Identify which cell holds the provided text, then report its (x, y) central coordinate. 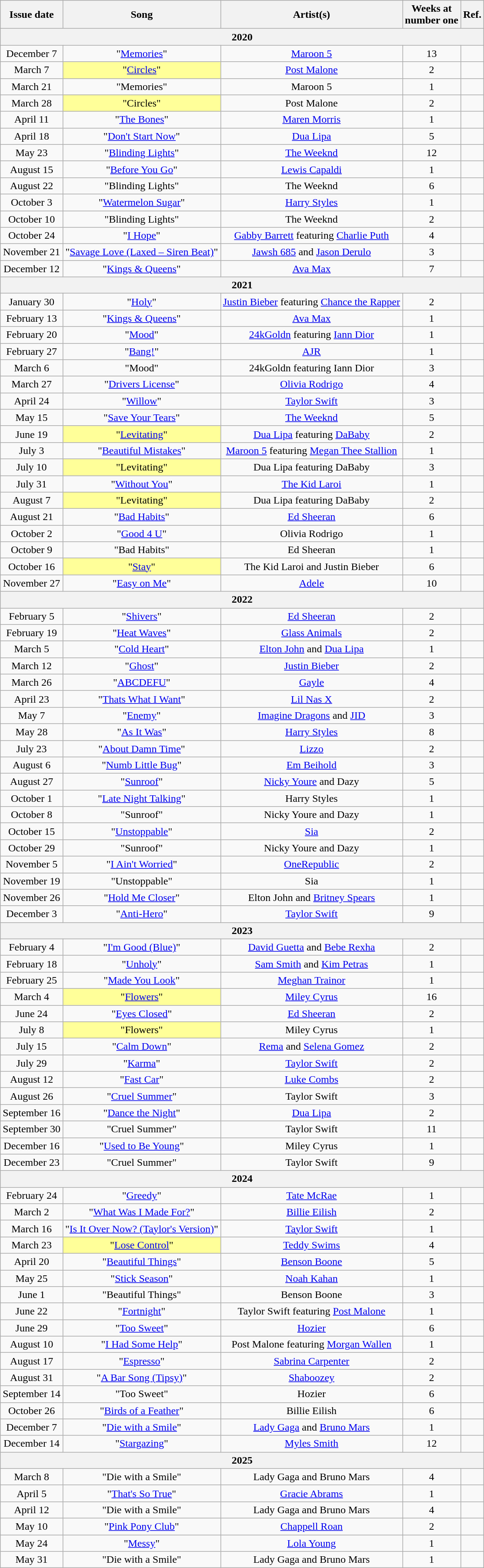
Teddy Swims (311, 1245)
"Willow" (142, 401)
May 25 (32, 1278)
Gabby Barrett featuring Charlie Puth (311, 236)
July 8 (32, 1030)
August 22 (32, 186)
"Numb Little Bug" (142, 765)
"Bang!" (142, 351)
August 7 (32, 500)
8 (432, 732)
16 (432, 997)
"Savage Love (Laxed – Siren Beat)" (142, 252)
"I Hope" (142, 236)
7 (432, 269)
OneRepublic (311, 864)
May 10 (32, 1526)
2021 (242, 285)
November 26 (32, 897)
August 31 (32, 1378)
"Don't Start Now" (142, 136)
"Cold Heart" (142, 649)
February 19 (32, 633)
February 27 (32, 351)
Maroon 5 featuring Megan Thee Stallion (311, 450)
"As It Was" (142, 732)
"That's So True" (142, 1493)
July 31 (32, 484)
Artist(s) (311, 15)
November 27 (32, 583)
May 23 (32, 153)
Meghan Trainor (311, 980)
10 (432, 583)
October 10 (32, 219)
Tate McRae (311, 1195)
May 28 (32, 732)
July 3 (32, 450)
Elton John and Britney Spears (311, 897)
February 25 (32, 980)
February 4 (32, 947)
13 (432, 53)
2023 (242, 931)
Lewis Capaldi (311, 169)
March 21 (32, 87)
"Ghost" (142, 666)
"Dance the Night" (142, 1113)
December 23 (32, 1162)
May 15 (32, 417)
Em Beihold (311, 765)
"Heat Waves" (142, 633)
Issue date (32, 15)
Gracie Abrams (311, 1493)
Elton John and Dua Lipa (311, 649)
September 30 (32, 1129)
Adele (311, 583)
2020 (242, 37)
October 3 (32, 202)
"The Bones" (142, 120)
August 26 (32, 1096)
Post Malone featuring Morgan Wallen (311, 1344)
"Late Night Talking" (142, 798)
December 3 (32, 914)
August 17 (32, 1361)
Sabrina Carpenter (311, 1361)
June 24 (32, 1014)
June 1 (32, 1295)
Glass Animals (311, 633)
2022 (242, 600)
May 24 (32, 1543)
"I'm Good (Blue)" (142, 947)
December 12 (32, 269)
"Birds of a Feather" (142, 1411)
"Hold Me Closer" (142, 897)
September 16 (32, 1113)
Gayle (311, 682)
"Anti-Hero" (142, 914)
March 16 (32, 1228)
"I Ain't Worried" (142, 864)
February 24 (32, 1195)
July 10 (32, 467)
2024 (242, 1179)
March 27 (32, 384)
"Karma" (142, 1063)
"Pink Pony Club" (142, 1526)
Taylor Swift featuring Post Malone (311, 1311)
February 18 (32, 964)
Lizzo (311, 748)
October 16 (32, 567)
Weeks atnumber one (432, 15)
July 23 (32, 748)
"Stay" (142, 567)
"Shivers" (142, 616)
"Greedy" (142, 1195)
"Beautiful Mistakes" (142, 450)
"Before You Go" (142, 169)
April 18 (32, 136)
October 8 (32, 815)
March 6 (32, 368)
March 28 (32, 103)
"Drivers License" (142, 384)
Sam Smith and Kim Petras (311, 964)
August 21 (32, 517)
Imagine Dragons and JID (311, 715)
October 9 (32, 550)
"Is It Over Now? (Taylor's Version)" (142, 1228)
"A Bar Song (Tipsy)" (142, 1378)
"Fortnight" (142, 1311)
"Easy on Me" (142, 583)
Ref. (472, 15)
"Espresso" (142, 1361)
March 26 (32, 682)
March 8 (32, 1477)
"Made You Look" (142, 980)
August 10 (32, 1344)
December 16 (32, 1146)
"I Had Some Help" (142, 1344)
February 20 (32, 335)
February 5 (32, 616)
August 27 (32, 782)
Justin Bieber featuring Chance the Rapper (311, 302)
The Kid Laroi and Justin Bieber (311, 567)
March 2 (32, 1212)
July 15 (32, 1047)
March 7 (32, 70)
"What Was I Made For?" (142, 1212)
November 21 (32, 252)
Song (142, 15)
December 14 (32, 1444)
"Messy" (142, 1543)
October 1 (32, 798)
August 12 (32, 1080)
"Save Your Tears" (142, 417)
"Lose Control" (142, 1245)
October 29 (32, 848)
January 30 (32, 302)
April 5 (32, 1493)
Jawsh 685 and Jason Derulo (311, 252)
March 4 (32, 997)
"Watermelon Sugar" (142, 202)
Shaboozey (311, 1378)
"Without You" (142, 484)
"Good 4 U" (142, 534)
October 2 (32, 534)
"Stick Season" (142, 1278)
The Kid Laroi (311, 484)
November 19 (32, 881)
Luke Combs (311, 1080)
"Stargazing" (142, 1444)
July 29 (32, 1063)
"Calm Down" (142, 1047)
"Unholy" (142, 964)
September 14 (32, 1394)
"ABCDEFU" (142, 682)
November 5 (32, 864)
May 7 (32, 715)
Lil Nas X (311, 699)
AJR (311, 351)
June 22 (32, 1311)
"About Damn Time" (142, 748)
August 15 (32, 169)
March 23 (32, 1245)
August 6 (32, 765)
Justin Bieber (311, 666)
Lola Young (311, 1543)
"Thats What I Want" (142, 699)
2025 (242, 1460)
11 (432, 1129)
May 31 (32, 1560)
Noah Kahan (311, 1278)
October 26 (32, 1411)
"Fast Car" (142, 1080)
February 13 (32, 318)
"Eyes Closed" (142, 1014)
April 24 (32, 401)
April 11 (32, 120)
April 20 (32, 1261)
"Holy" (142, 302)
"Enemy" (142, 715)
April 12 (32, 1510)
Rema and Selena Gomez (311, 1047)
June 29 (32, 1328)
Myles Smith (311, 1444)
June 19 (32, 434)
Maren Morris (311, 120)
April 23 (32, 699)
David Guetta and Bebe Rexha (311, 947)
March 5 (32, 649)
October 24 (32, 236)
"Used to Be Young" (142, 1146)
March 12 (32, 666)
Chappell Roan (311, 1526)
October 15 (32, 831)
